Identify which cell holds the provided text, then report its [X, Y] central coordinate. 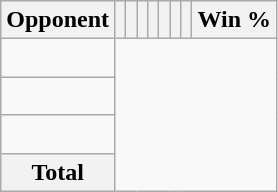
Win % [234, 20]
Opponent [58, 20]
Total [58, 172]
